For the text-containing cell, return its midpoint in (x, y) coordinate format. 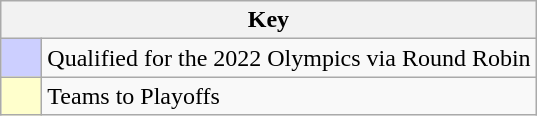
Qualified for the 2022 Olympics via Round Robin (289, 58)
Teams to Playoffs (289, 96)
Key (268, 20)
